Return the (X, Y) coordinate for the center point of the cell that contains the specified text.  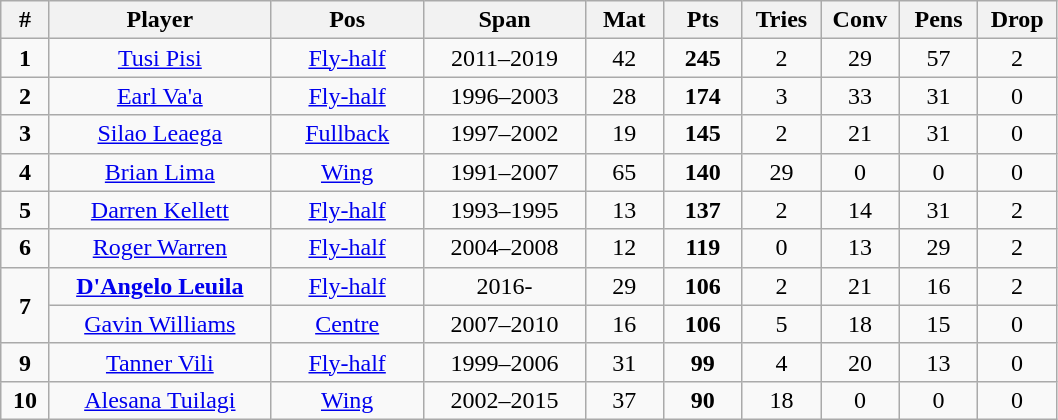
Pens (938, 20)
1999–2006 (504, 362)
2002–2015 (504, 400)
2016- (504, 286)
28 (624, 96)
Conv (860, 20)
2011–2019 (504, 58)
37 (624, 400)
9 (26, 362)
42 (624, 58)
1991–2007 (504, 172)
245 (704, 58)
57 (938, 58)
140 (704, 172)
20 (860, 362)
1997–2002 (504, 134)
Player (160, 20)
6 (26, 248)
33 (860, 96)
Brian Lima (160, 172)
90 (704, 400)
Silao Leaega (160, 134)
174 (704, 96)
137 (704, 210)
145 (704, 134)
12 (624, 248)
Tanner Vili (160, 362)
Mat (624, 20)
10 (26, 400)
99 (704, 362)
Pts (704, 20)
15 (938, 324)
Alesana Tuilagi (160, 400)
119 (704, 248)
Tries (782, 20)
2007–2010 (504, 324)
# (26, 20)
65 (624, 172)
19 (624, 134)
1993–1995 (504, 210)
Darren Kellett (160, 210)
Drop (1018, 20)
Fullback (347, 134)
1 (26, 58)
Earl Va'a (160, 96)
14 (860, 210)
Roger Warren (160, 248)
7 (26, 305)
D'Angelo Leuila (160, 286)
Centre (347, 324)
1996–2003 (504, 96)
Span (504, 20)
Tusi Pisi (160, 58)
Gavin Williams (160, 324)
2004–2008 (504, 248)
Pos (347, 20)
